Determine the (X, Y) coordinate at the center of the cell enclosing the given text.  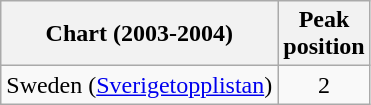
Sweden (Sverigetopplistan) (140, 85)
Chart (2003-2004) (140, 34)
2 (324, 85)
Peakposition (324, 34)
